Determine the [x, y] coordinate at the center of the cell enclosing the given text.  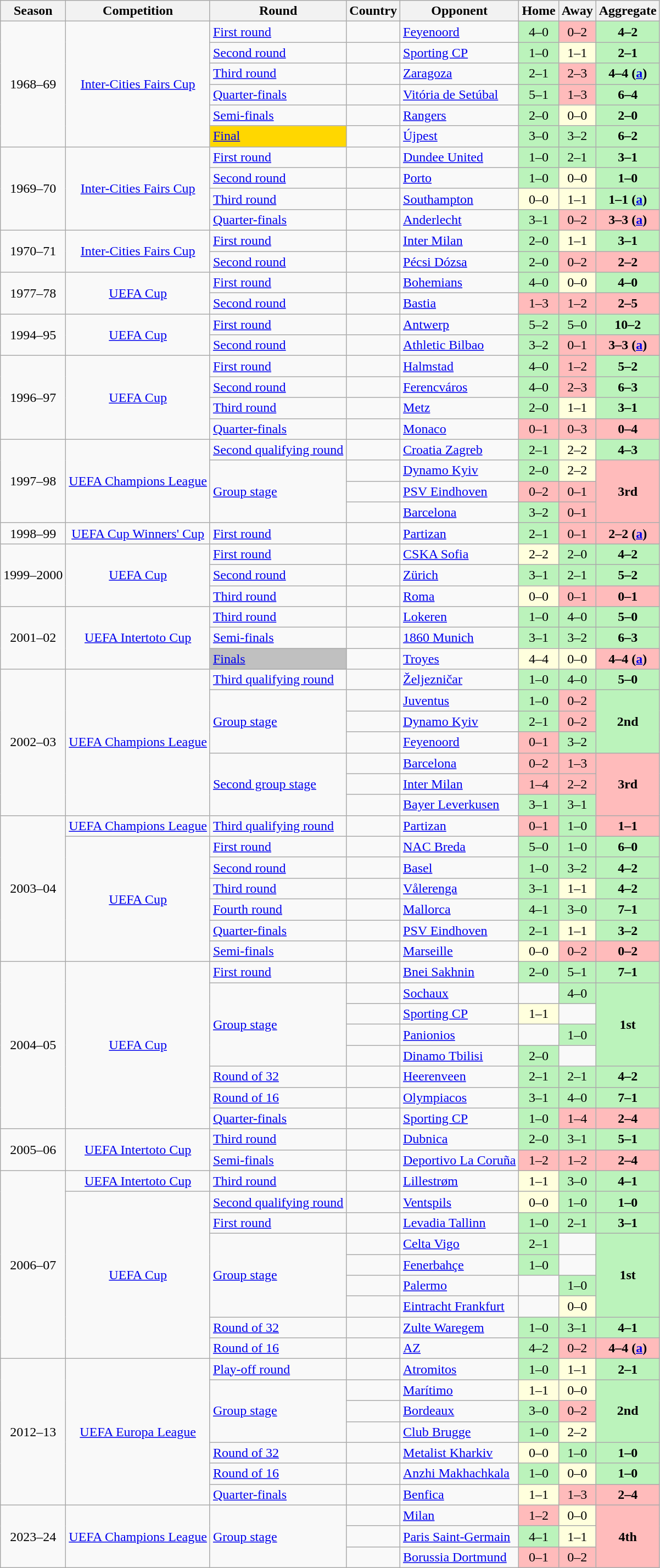
AZ [460, 1348]
4–4 [539, 659]
1970–71 [33, 251]
Bayer Leverkusen [460, 805]
Metalist Kharkiv [460, 1453]
Atromitos [460, 1369]
Away [577, 11]
Zürich [460, 575]
Anzhi Makhachkala [460, 1474]
4th [628, 1536]
Bordeaux [460, 1411]
Aggregate [628, 11]
UEFA Europa League [138, 1432]
Paris Saint-Germain [460, 1536]
0–3 [577, 429]
2005–06 [33, 1150]
Zulte Waregem [460, 1328]
Deportivo La Coruña [460, 1160]
Lokeren [460, 617]
Bohemians [460, 283]
Vitória de Setúbal [460, 94]
2003–04 [33, 888]
Porto [460, 178]
1969–70 [33, 188]
UEFA Cup Winners' Cup [138, 533]
1998–99 [33, 533]
2001–02 [33, 638]
Round [278, 11]
Panionios [460, 1035]
1994–95 [33, 335]
NAC Breda [460, 847]
Juventus [460, 701]
Metz [460, 408]
0–4 [628, 429]
Finals [278, 659]
Antwerp [460, 324]
Zaragoza [460, 74]
6–2 [628, 136]
Competition [138, 11]
Dubnica [460, 1139]
2–5 [628, 304]
Monaco [460, 429]
2023–24 [33, 1536]
Vålerenga [460, 888]
Southampton [460, 199]
1977–78 [33, 293]
Second group stage [278, 784]
Eintracht Frankfurt [460, 1307]
2–2 (a) [628, 533]
Palermo [460, 1286]
CSKA Sofia [460, 554]
Rangers [460, 115]
1999–2000 [33, 575]
Anderlecht [460, 220]
Ventspils [460, 1202]
Basel [460, 867]
Olympiacos [460, 1097]
1997–98 [33, 481]
2002–03 [33, 742]
Marítimo [460, 1390]
Final [278, 136]
10–2 [628, 324]
2012–13 [33, 1432]
Benfica [460, 1494]
4–3 [628, 450]
Ferencváros [460, 387]
6–4 [628, 94]
Opponent [460, 11]
Borussia Dortmund [460, 1557]
Lillestrøm [460, 1181]
6–0 [628, 847]
Heerenveen [460, 1077]
2004–05 [33, 1045]
Celta Vigo [460, 1244]
Country [373, 11]
Season [33, 11]
Sochaux [460, 993]
Bastia [460, 304]
Bnei Sakhnin [460, 972]
Mallorca [460, 909]
Club Brugge [460, 1432]
Home [539, 11]
Athletic Bilbao [460, 345]
1–1 (a) [628, 199]
Pécsi Dózsa [460, 262]
1968–69 [33, 84]
2006–07 [33, 1265]
Roma [460, 596]
Halmstad [460, 366]
Levadia Tallinn [460, 1223]
Milan [460, 1515]
Dinamo Tbilisi [460, 1056]
Újpest [460, 136]
Croatia Zagreb [460, 450]
Troyes [460, 659]
Play-off round [278, 1369]
Fourth round [278, 909]
Željezničar [460, 680]
Fenerbahçe [460, 1264]
1860 Munich [460, 638]
1996–97 [33, 397]
Dundee United [460, 157]
Marseille [460, 951]
